Provide the [x, y] coordinate of the cell's center where the given text is located.  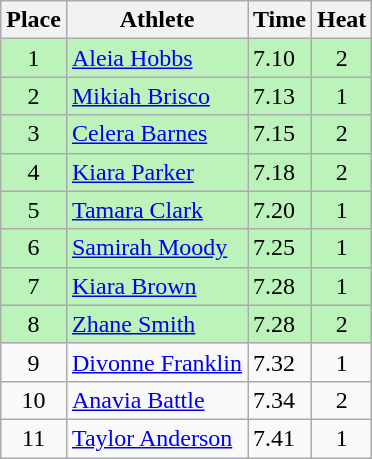
Place [34, 20]
7.34 [280, 400]
11 [34, 438]
Celera Barnes [156, 134]
4 [34, 172]
7.18 [280, 172]
Taylor Anderson [156, 438]
Heat [341, 20]
7.32 [280, 362]
5 [34, 210]
10 [34, 400]
Mikiah Brisco [156, 96]
7.41 [280, 438]
Time [280, 20]
7 [34, 286]
7.13 [280, 96]
Anavia Battle [156, 400]
Tamara Clark [156, 210]
9 [34, 362]
7.10 [280, 58]
Samirah Moody [156, 248]
Kiara Brown [156, 286]
Divonne Franklin [156, 362]
Athlete [156, 20]
7.15 [280, 134]
Kiara Parker [156, 172]
Aleia Hobbs [156, 58]
8 [34, 324]
3 [34, 134]
7.20 [280, 210]
7.25 [280, 248]
6 [34, 248]
Zhane Smith [156, 324]
